For the text-containing cell, return its midpoint in (X, Y) coordinate format. 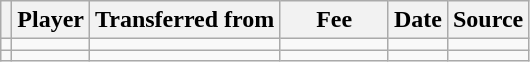
Player (51, 20)
Date (418, 20)
Fee (334, 20)
Transferred from (185, 20)
Source (488, 20)
